Return the (x, y) coordinate for the center point of the cell that contains the specified text.  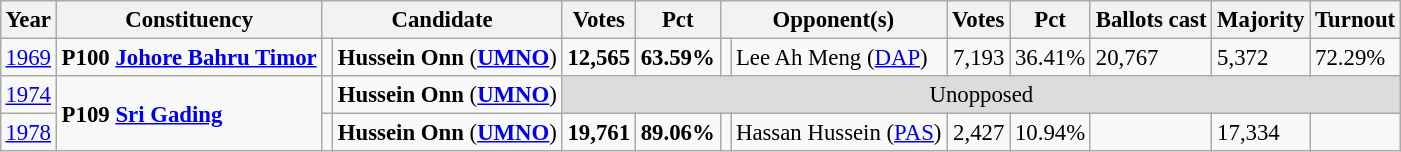
36.41% (1050, 57)
63.59% (678, 57)
17,334 (1261, 133)
2,427 (978, 133)
Constituency (189, 20)
Year (28, 20)
P100 Johore Bahru Timor (189, 57)
19,761 (598, 133)
1974 (28, 95)
12,565 (598, 57)
20,767 (1150, 57)
5,372 (1261, 57)
72.29% (1356, 57)
Majority (1261, 20)
1978 (28, 133)
7,193 (978, 57)
Opponent(s) (834, 20)
Lee Ah Meng (DAP) (839, 57)
P109 Sri Gading (189, 114)
Ballots cast (1150, 20)
Candidate (442, 20)
10.94% (1050, 133)
Turnout (1356, 20)
Unopposed (981, 95)
Hassan Hussein (PAS) (839, 133)
89.06% (678, 133)
1969 (28, 57)
